Search for the cell housing the specified text and yield its (x, y) center coordinate. 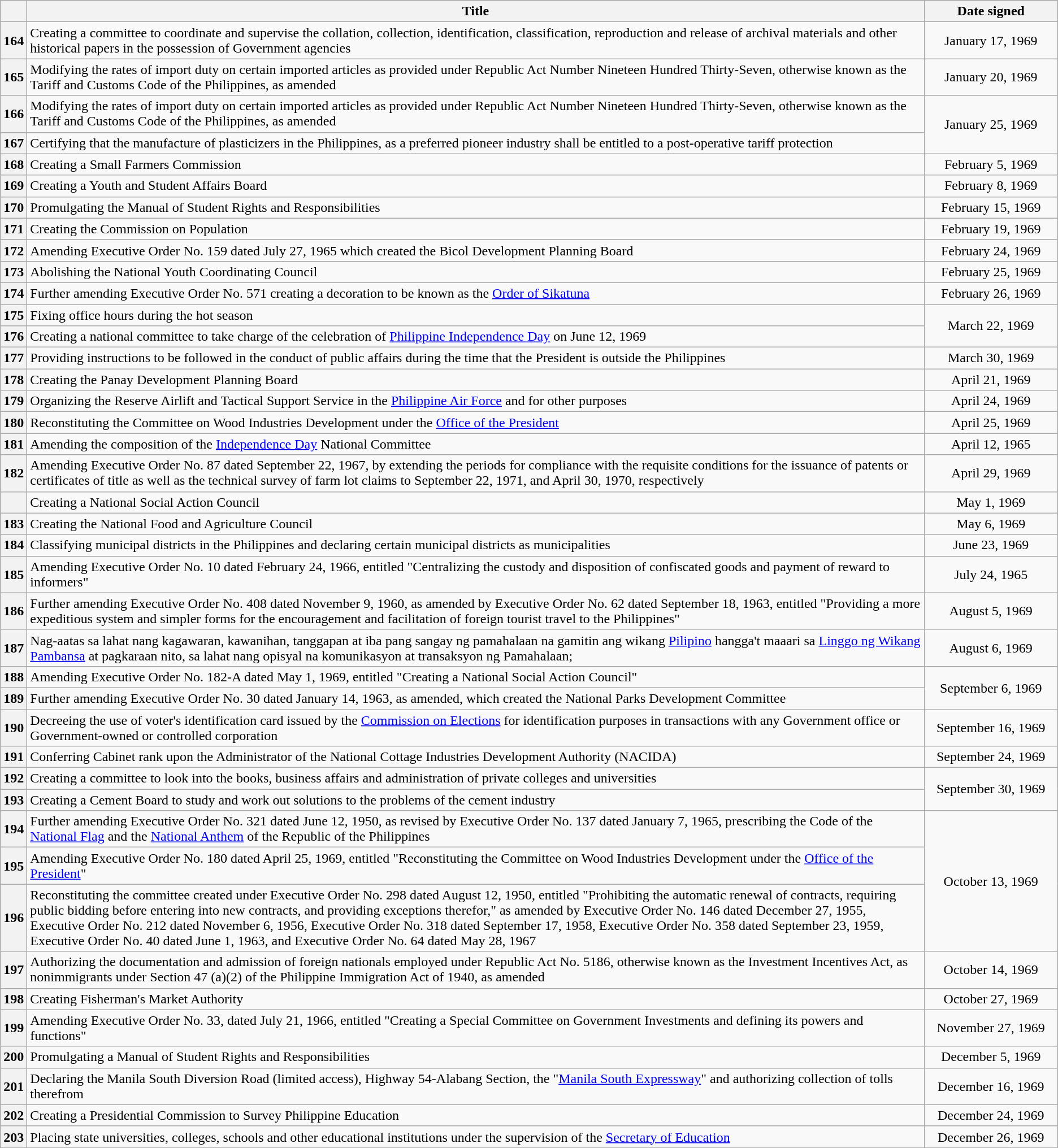
202 (14, 1115)
166 (14, 114)
Placing state universities, colleges, schools and other educational institutions under the supervision of the Secretary of Education (476, 1137)
Creating a Youth and Student Affairs Board (476, 186)
188 (14, 677)
185 (14, 574)
Creating a national committee to take charge of the celebration of Philippine Independence Day on June 12, 1969 (476, 337)
Amending the composition of the Independence Day National Committee (476, 444)
171 (14, 229)
February 8, 1969 (991, 186)
Creating a Small Farmers Commission (476, 164)
December 24, 1969 (991, 1115)
April 25, 1969 (991, 423)
Creating Fisherman's Market Authority (476, 999)
March 30, 1969 (991, 358)
191 (14, 757)
February 24, 1969 (991, 250)
Promulgating a Manual of Student Rights and Responsibilities (476, 1057)
179 (14, 401)
175 (14, 315)
196 (14, 917)
Providing instructions to be followed in the conduct of public affairs during the time that the President is outside the Philippines (476, 358)
186 (14, 611)
164 (14, 41)
Date signed (991, 11)
176 (14, 337)
December 16, 1969 (991, 1086)
190 (14, 728)
Further amending Executive Order No. 30 dated January 14, 1963, as amended, which created the National Parks Development Committee (476, 698)
Title (476, 11)
August 5, 1969 (991, 611)
Creating a committee to look into the books, business affairs and administration of private colleges and universities (476, 779)
January 17, 1969 (991, 41)
193 (14, 800)
April 12, 1965 (991, 444)
Organizing the Reserve Airlift and Tactical Support Service in the Philippine Air Force and for other purposes (476, 401)
201 (14, 1086)
May 1, 1969 (991, 502)
November 27, 1969 (991, 1028)
187 (14, 647)
184 (14, 545)
Conferring Cabinet rank upon the Administrator of the National Cottage Industries Development Authority (NACIDA) (476, 757)
182 (14, 473)
October 14, 1969 (991, 969)
174 (14, 293)
Creating the Panay Development Planning Board (476, 380)
194 (14, 829)
August 6, 1969 (991, 647)
September 6, 1969 (991, 688)
September 24, 1969 (991, 757)
181 (14, 444)
192 (14, 779)
December 5, 1969 (991, 1057)
October 27, 1969 (991, 999)
February 5, 1969 (991, 164)
197 (14, 969)
February 25, 1969 (991, 272)
October 13, 1969 (991, 881)
Fixing office hours during the hot season (476, 315)
173 (14, 272)
183 (14, 524)
Creating the Commission on Population (476, 229)
December 26, 1969 (991, 1137)
169 (14, 186)
Amending Executive Order No. 159 dated July 27, 1965 which created the Bicol Development Planning Board (476, 250)
February 15, 1969 (991, 207)
Creating the National Food and Agriculture Council (476, 524)
180 (14, 423)
Promulgating the Manual of Student Rights and Responsibilities (476, 207)
Abolishing the National Youth Coordinating Council (476, 272)
Creating a Presidential Commission to Survey Philippine Education (476, 1115)
April 29, 1969 (991, 473)
178 (14, 380)
165 (14, 77)
172 (14, 250)
170 (14, 207)
Creating a National Social Action Council (476, 502)
Creating a Cement Board to study and work out solutions to the problems of the cement industry (476, 800)
167 (14, 143)
199 (14, 1028)
Further amending Executive Order No. 571 creating a decoration to be known as the Order of Sikatuna (476, 293)
189 (14, 698)
April 21, 1969 (991, 380)
January 20, 1969 (991, 77)
198 (14, 999)
Amending Executive Order No. 182-A dated May 1, 1969, entitled "Creating a National Social Action Council" (476, 677)
Reconstituting the Committee on Wood Industries Development under the Office of the President (476, 423)
January 25, 1969 (991, 124)
177 (14, 358)
February 19, 1969 (991, 229)
200 (14, 1057)
Classifying municipal districts in the Philippines and declaring certain municipal districts as municipalities (476, 545)
May 6, 1969 (991, 524)
June 23, 1969 (991, 545)
168 (14, 164)
April 24, 1969 (991, 401)
March 22, 1969 (991, 325)
July 24, 1965 (991, 574)
203 (14, 1137)
February 26, 1969 (991, 293)
195 (14, 866)
September 30, 1969 (991, 789)
September 16, 1969 (991, 728)
